From the cell containing the given text, extract its center point as [X, Y] coordinate. 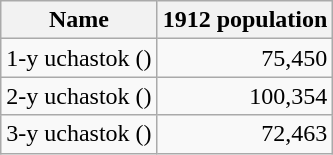
1912 population [245, 20]
100,354 [245, 96]
72,463 [245, 134]
2-y uchastok () [79, 96]
1-y uchastok () [79, 58]
3-y uchastok () [79, 134]
Name [79, 20]
75,450 [245, 58]
